Locate the cell with the specified text and output its [X, Y] center coordinate. 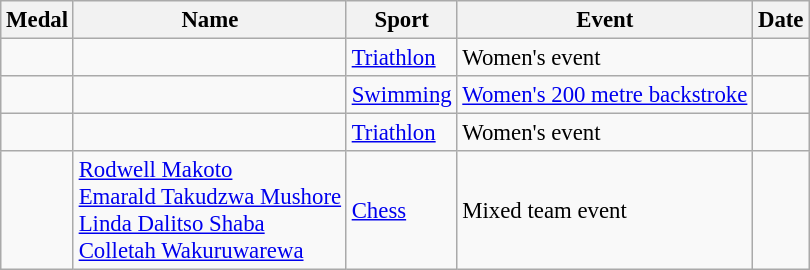
Medal [38, 20]
Name [210, 20]
Sport [402, 20]
Swimming [402, 95]
Mixed team event [605, 210]
Women's 200 metre backstroke [605, 95]
Date [781, 20]
Event [605, 20]
Chess [402, 210]
Rodwell MakotoEmarald Takudzwa MushoreLinda Dalitso ShabaColletah Wakuruwarewa [210, 210]
